Output the [X, Y] coordinate of the center of the cell containing the given text.  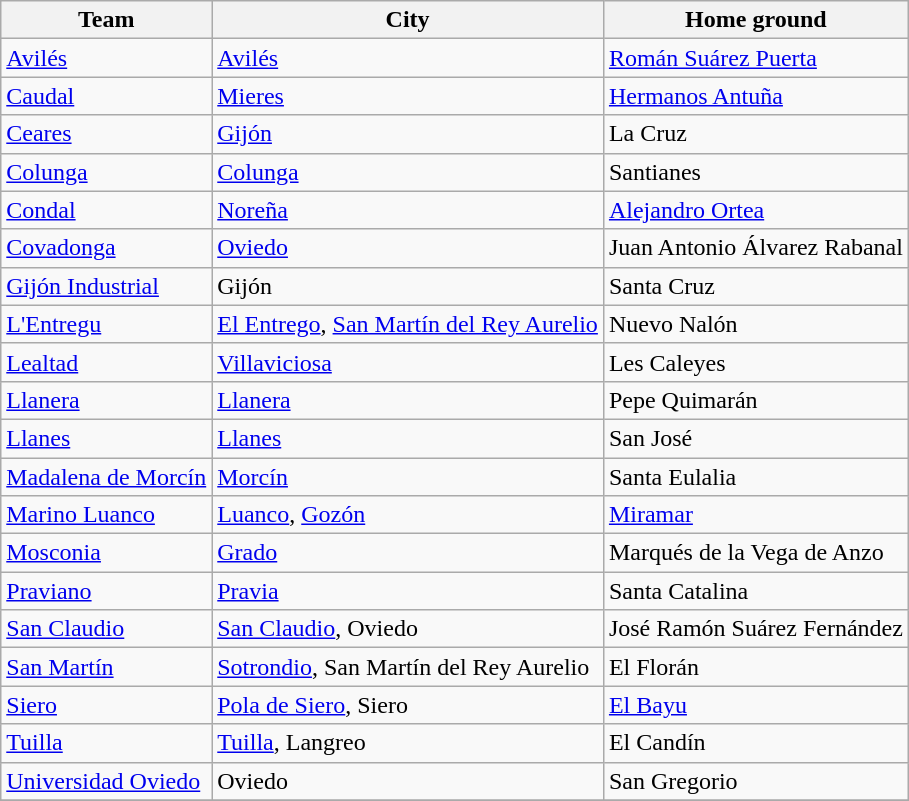
Santa Eulalia [756, 477]
La Cruz [756, 134]
Santa Cruz [756, 286]
San Martín [106, 667]
Luanco, Gozón [408, 515]
Pravia [408, 591]
El Candín [756, 743]
Nuevo Nalón [756, 324]
Román Suárez Puerta [756, 58]
El Florán [756, 667]
Universidad Oviedo [106, 781]
Pepe Quimarán [756, 400]
Tuilla [106, 743]
San Claudio [106, 629]
Sotrondio, San Martín del Rey Aurelio [408, 667]
Covadonga [106, 248]
Noreña [408, 210]
L'Entregu [106, 324]
Pola de Siero, Siero [408, 705]
Mosconia [106, 553]
Marqués de la Vega de Anzo [756, 553]
Santianes [756, 172]
José Ramón Suárez Fernández [756, 629]
Madalena de Morcín [106, 477]
Team [106, 20]
Grado [408, 553]
Home ground [756, 20]
Ceares [106, 134]
San Claudio, Oviedo [408, 629]
Hermanos Antuña [756, 96]
El Bayu [756, 705]
Alejandro Ortea [756, 210]
City [408, 20]
Condal [106, 210]
Praviano [106, 591]
Lealtad [106, 362]
Gijón Industrial [106, 286]
San Gregorio [756, 781]
Les Caleyes [756, 362]
Marino Luanco [106, 515]
Siero [106, 705]
El Entrego, San Martín del Rey Aurelio [408, 324]
Villaviciosa [408, 362]
Morcín [408, 477]
Caudal [106, 96]
Miramar [756, 515]
Juan Antonio Álvarez Rabanal [756, 248]
San José [756, 438]
Santa Catalina [756, 591]
Tuilla, Langreo [408, 743]
Mieres [408, 96]
